Output the [x, y] coordinate of the center of the cell containing the given text.  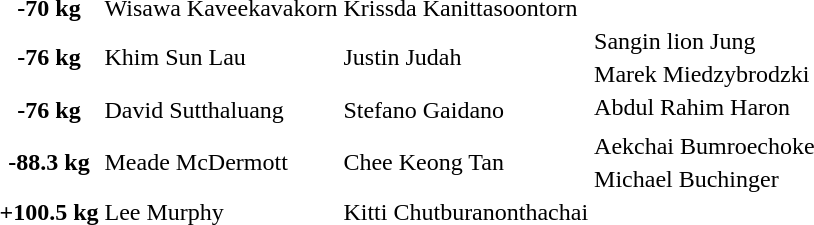
David Sutthaluang [221, 110]
Meade McDermott [221, 162]
Khim Sun Lau [221, 58]
Justin Judah [466, 58]
Stefano Gaidano [466, 110]
Chee Keong Tan [466, 162]
